Detect which cell encompasses the target text, then output its [x, y] center coordinate. 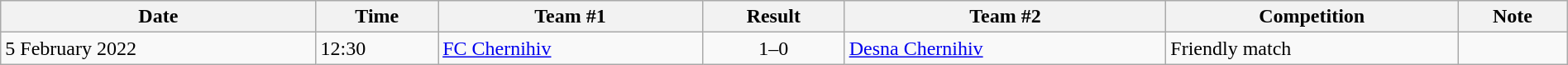
Date [159, 17]
Desna Chernihiv [1006, 48]
Time [377, 17]
Team #2 [1006, 17]
5 February 2022 [159, 48]
FC Chernihiv [571, 48]
1–0 [773, 48]
Friendly match [1312, 48]
12:30 [377, 48]
Team #1 [571, 17]
Competition [1312, 17]
Note [1513, 17]
Result [773, 17]
